Provide the (x, y) coordinate of the cell's center where the given text is located.  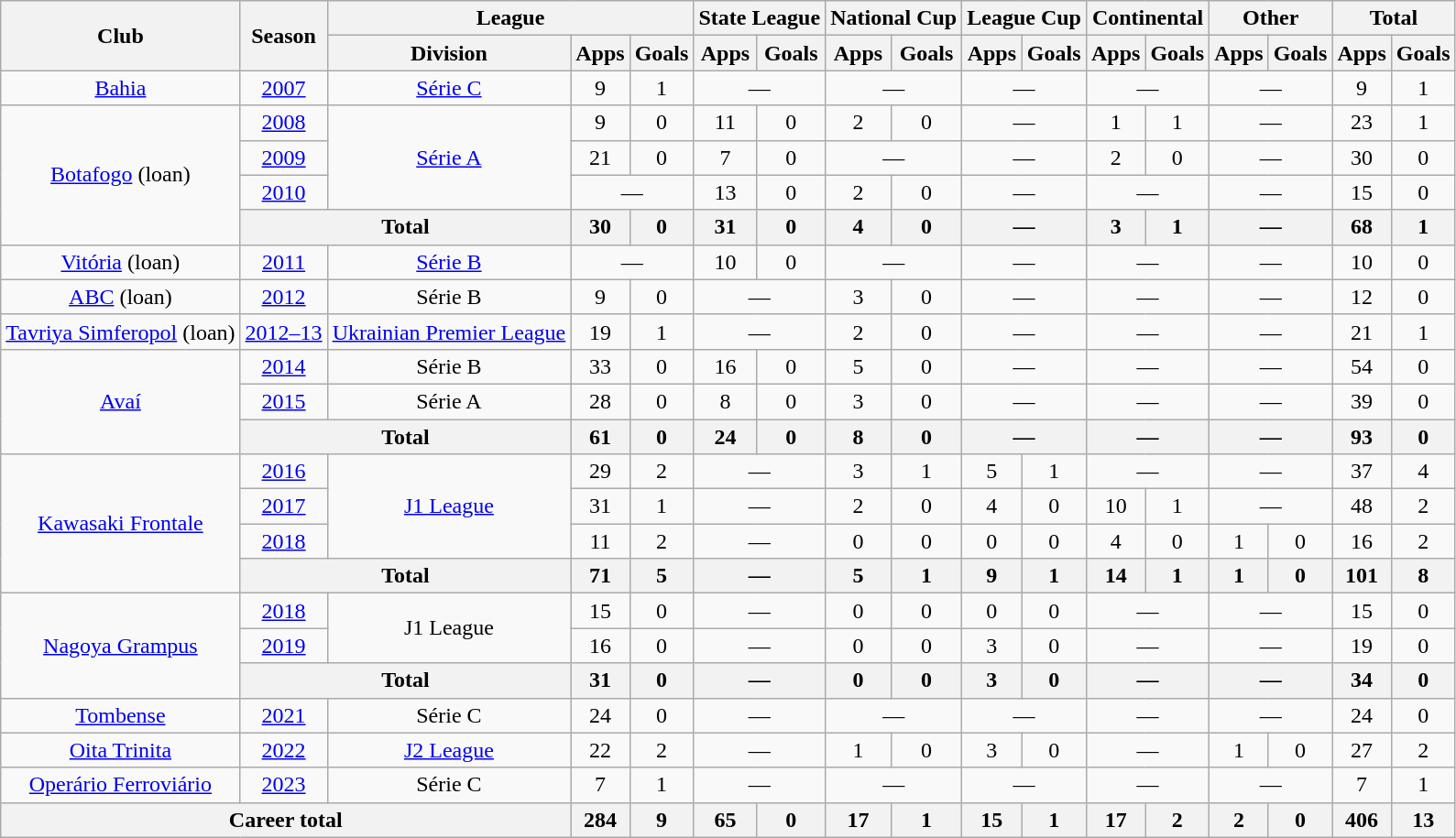
48 (1362, 506)
Botafogo (loan) (121, 175)
Oita Trinita (121, 750)
2011 (284, 262)
2022 (284, 750)
14 (1115, 576)
2009 (284, 158)
22 (600, 750)
State League (760, 18)
2019 (284, 646)
Avaí (121, 401)
Other (1271, 18)
Ukrainian Premier League (449, 332)
23 (1362, 123)
65 (726, 820)
National Cup (894, 18)
Vitória (loan) (121, 262)
71 (600, 576)
Continental (1147, 18)
League (510, 18)
101 (1362, 576)
Tombense (121, 715)
J2 League (449, 750)
34 (1362, 680)
2017 (284, 506)
2014 (284, 366)
Operário Ferroviário (121, 785)
ABC (loan) (121, 297)
28 (600, 401)
12 (1362, 297)
2021 (284, 715)
406 (1362, 820)
37 (1362, 472)
29 (600, 472)
27 (1362, 750)
93 (1362, 437)
2010 (284, 192)
Bahia (121, 88)
2012–13 (284, 332)
68 (1362, 227)
39 (1362, 401)
Career total (286, 820)
2008 (284, 123)
2007 (284, 88)
Season (284, 36)
54 (1362, 366)
2015 (284, 401)
Club (121, 36)
2012 (284, 297)
Nagoya Grampus (121, 646)
33 (600, 366)
61 (600, 437)
2023 (284, 785)
Division (449, 53)
Tavriya Simferopol (loan) (121, 332)
2016 (284, 472)
League Cup (1024, 18)
Kawasaki Frontale (121, 524)
284 (600, 820)
